Output the [X, Y] coordinate of the center of the cell containing the given text.  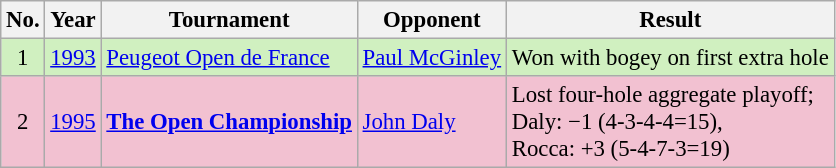
John Daly [432, 122]
Opponent [432, 20]
1995 [73, 122]
Peugeot Open de France [229, 58]
Lost four-hole aggregate playoff;Daly: −1 (4-3-4-4=15),Rocca: +3 (5-4-7-3=19) [670, 122]
Tournament [229, 20]
Year [73, 20]
The Open Championship [229, 122]
2 [23, 122]
Paul McGinley [432, 58]
1993 [73, 58]
Result [670, 20]
No. [23, 20]
Won with bogey on first extra hole [670, 58]
1 [23, 58]
